Capture the cell that displays the provided text and extract its (X, Y) central coordinate. 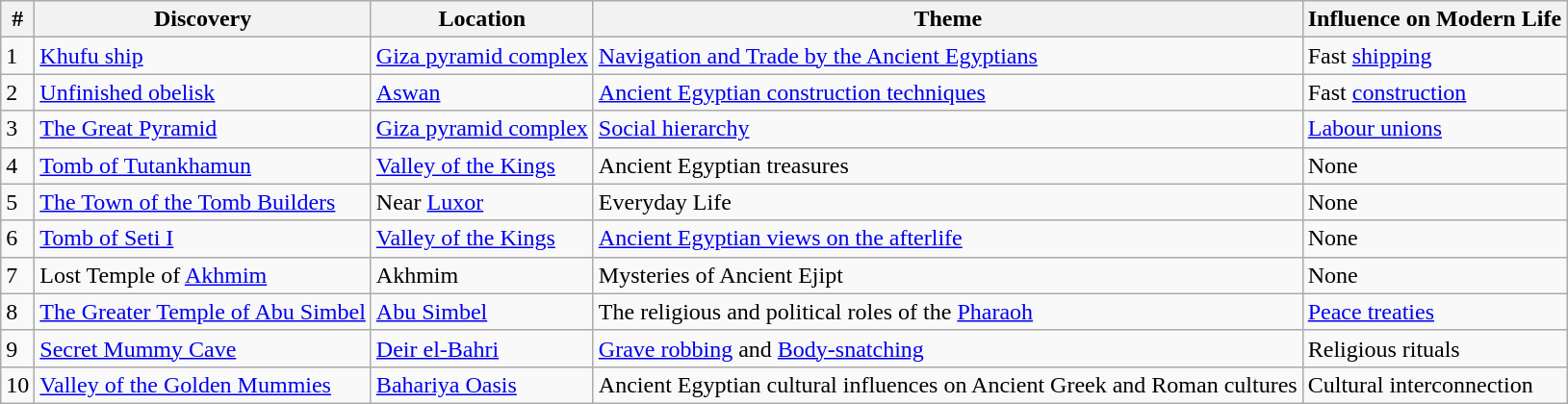
2 (17, 92)
Religious rituals (1434, 348)
Unfinished obelisk (203, 92)
Valley of the Golden Mummies (203, 385)
Tomb of Seti I (203, 239)
5 (17, 202)
The Greater Temple of Abu Simbel (203, 312)
Cultural interconnection (1434, 385)
Social hierarchy (947, 129)
Mysteries of Ancient Ejipt (947, 275)
Bahariya Oasis (481, 385)
Ancient Egyptian construction techniques (947, 92)
Akhmim (481, 275)
Ancient Egyptian treasures (947, 165)
Fast construction (1434, 92)
4 (17, 165)
Khufu ship (203, 56)
The religious and political roles of the Pharaoh (947, 312)
Abu Simbel (481, 312)
Navigation and Trade by the Ancient Egyptians (947, 56)
Lost Temple of Akhmim (203, 275)
The Great Pyramid (203, 129)
Near Luxor (481, 202)
Aswan (481, 92)
Deir el-Bahri (481, 348)
3 (17, 129)
Ancient Egyptian views on the afterlife (947, 239)
7 (17, 275)
1 (17, 56)
# (17, 19)
Theme (947, 19)
9 (17, 348)
10 (17, 385)
6 (17, 239)
Secret Mummy Cave (203, 348)
Tomb of Tutankhamun (203, 165)
Ancient Egyptian cultural influences on Ancient Greek and Roman cultures (947, 385)
8 (17, 312)
Everyday Life (947, 202)
Peace treaties (1434, 312)
Location (481, 19)
The Town of the Tomb Builders (203, 202)
Grave robbing and Body-snatching (947, 348)
Labour unions (1434, 129)
Fast shipping (1434, 56)
Discovery (203, 19)
Influence on Modern Life (1434, 19)
